Return (x, y) of the center of cell containing provided text 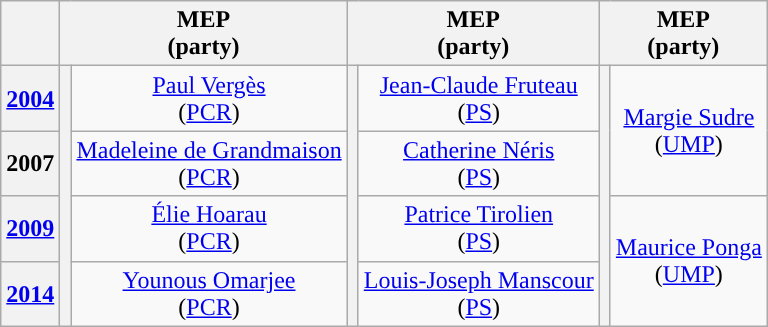
Catherine Néris(PS) (478, 164)
Jean-Claude Fruteau(PS) (478, 98)
Younous Omarjee(PCR) (209, 294)
Maurice Ponga(UMP) (688, 261)
Louis-Joseph Manscour(PS) (478, 294)
Paul Vergès(PCR) (209, 98)
2014 (30, 294)
2004 (30, 98)
Madeleine de Grandmaison(PCR) (209, 164)
2009 (30, 228)
Élie Hoarau(PCR) (209, 228)
Margie Sudre(UMP) (688, 131)
2007 (30, 164)
Patrice Tirolien(PS) (478, 228)
